Scan for the cell matching the given text and deliver its (X, Y) coordinate at center. 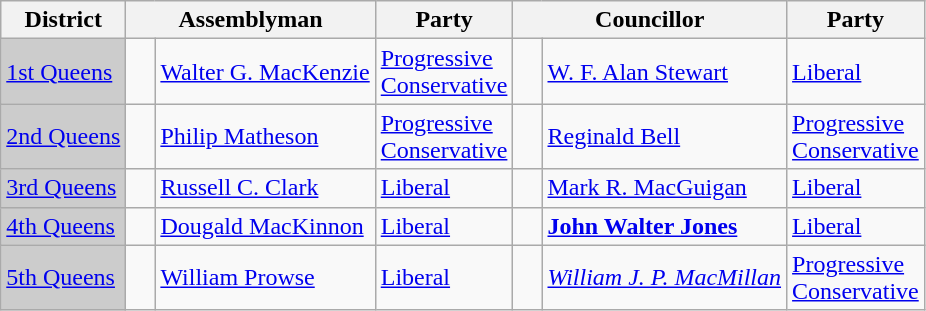
Walter G. MacKenzie (265, 72)
4th Queens (64, 226)
2nd Queens (64, 136)
1st Queens (64, 72)
Dougald MacKinnon (265, 226)
Mark R. MacGuigan (664, 188)
Philip Matheson (265, 136)
William Prowse (265, 278)
5th Queens (64, 278)
William J. P. MacMillan (664, 278)
3rd Queens (64, 188)
Russell C. Clark (265, 188)
Reginald Bell (664, 136)
District (64, 20)
W. F. Alan Stewart (664, 72)
John Walter Jones (664, 226)
Councillor (650, 20)
Assemblyman (250, 20)
